Capture the cell that displays the provided text and extract its [x, y] central coordinate. 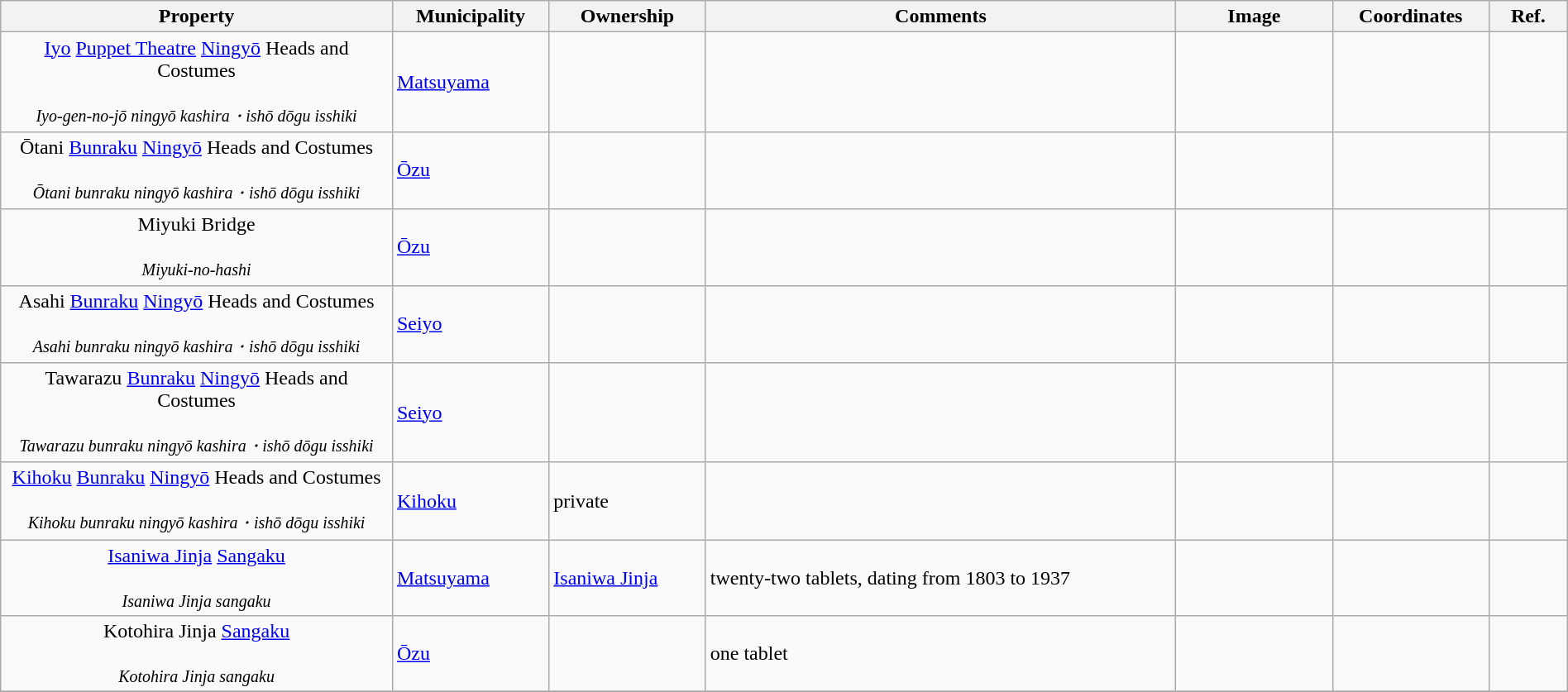
Isaniwa Jinja [627, 578]
Miyuki BridgeMiyuki-no-hashi [197, 247]
Tawarazu Bunraku Ningyō Heads and CostumesTawarazu bunraku ningyō kashira・ishō dōgu isshiki [197, 413]
Municipality [470, 17]
Coordinates [1411, 17]
Ōtani Bunraku Ningyō Heads and CostumesŌtani bunraku ningyō kashira・ishō dōgu isshiki [197, 170]
Isaniwa Jinja SangakuIsaniwa Jinja sangaku [197, 578]
Kotohira Jinja SangakuKotohira Jinja sangaku [197, 654]
one tablet [940, 654]
Asahi Bunraku Ningyō Heads and CostumesAsahi bunraku ningyō kashira・ishō dōgu isshiki [197, 324]
Ref. [1528, 17]
twenty-two tablets, dating from 1803 to 1937 [940, 578]
Ownership [627, 17]
Image [1254, 17]
Kihoku Bunraku Ningyō Heads and CostumesKihoku bunraku ningyō kashira・ishō dōgu isshiki [197, 501]
Comments [940, 17]
Kihoku [470, 501]
private [627, 501]
Iyo Puppet Theatre Ningyō Heads and CostumesIyo-gen-no-jō ningyō kashira・ishō dōgu isshiki [197, 83]
Property [197, 17]
